Extract the (X, Y) coordinate from the center of the cell holding the provided text.  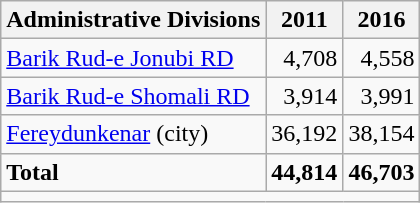
4,708 (304, 58)
2016 (382, 20)
Fereydunkenar (city) (134, 134)
3,914 (304, 96)
36,192 (304, 134)
3,991 (382, 96)
2011 (304, 20)
Barik Rud-e Shomali RD (134, 96)
Total (134, 172)
4,558 (382, 58)
Barik Rud-e Jonubi RD (134, 58)
38,154 (382, 134)
Administrative Divisions (134, 20)
44,814 (304, 172)
46,703 (382, 172)
